Output the [X, Y] coordinate of the center of the cell containing the given text.  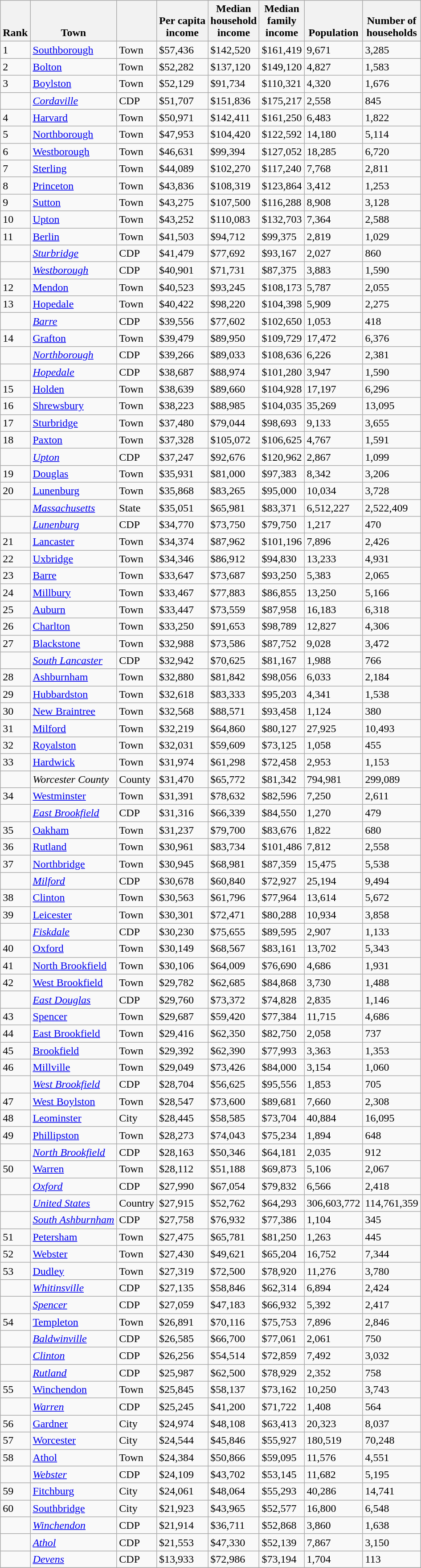
Bolton [74, 67]
8 [15, 185]
$87,359 [282, 864]
7,492 [333, 1356]
60 [15, 1508]
$32,942 [183, 660]
5,106 [333, 1169]
$82,750 [282, 1033]
$54,514 [233, 1356]
$45,846 [233, 1441]
Rank [15, 21]
1,591 [392, 440]
$40,422 [183, 304]
$27,758 [183, 1220]
$30,230 [183, 932]
1,583 [392, 67]
$34,346 [183, 559]
4 [15, 118]
180,519 [333, 1441]
$77,964 [282, 898]
16,183 [333, 610]
$72,927 [282, 881]
55 [15, 1390]
$43,275 [183, 202]
7,660 [333, 1101]
$32,618 [183, 694]
$26,585 [183, 1339]
11,715 [333, 1016]
3,472 [392, 643]
$137,120 [233, 67]
$52,129 [183, 84]
45 [15, 1050]
$71,731 [233, 270]
10,493 [392, 728]
$61,298 [233, 762]
Westminster [74, 796]
$89,660 [233, 389]
$72,986 [233, 1559]
2,308 [392, 1101]
$32,988 [183, 643]
5,343 [392, 949]
Medianhouseholdincome [233, 21]
737 [392, 1033]
564 [392, 1407]
$28,445 [183, 1118]
$29,687 [183, 1016]
$87,958 [282, 610]
$81,342 [282, 779]
13,095 [392, 406]
2,835 [333, 999]
3,858 [392, 915]
$47,183 [233, 1305]
3,032 [392, 1356]
455 [392, 745]
11,576 [333, 1457]
20,323 [333, 1424]
$49,621 [233, 1254]
$37,328 [183, 440]
County [137, 779]
$116,288 [282, 202]
$53,145 [282, 1474]
$36,711 [233, 1525]
10,034 [333, 491]
3 [15, 84]
1,676 [392, 84]
$68,981 [233, 864]
2,275 [392, 304]
$80,288 [282, 915]
14 [15, 338]
27,925 [333, 728]
$64,009 [233, 966]
$27,990 [183, 1186]
6 [15, 151]
$110,083 [233, 219]
$78,929 [282, 1373]
3,728 [392, 491]
West Boylston [74, 1101]
Hubbardston [74, 694]
$151,836 [233, 101]
2,846 [392, 1322]
2 [15, 67]
$31,316 [183, 813]
$80,127 [282, 728]
Auburn [74, 610]
$73,426 [233, 1068]
$73,704 [282, 1118]
$30,945 [183, 864]
$77,602 [233, 321]
$32,568 [183, 711]
$65,981 [233, 508]
3,206 [392, 474]
17 [15, 423]
3,947 [333, 372]
$31,391 [183, 796]
Hardwick [74, 762]
1,988 [333, 660]
11 [15, 237]
13 [15, 304]
$47,953 [183, 135]
345 [392, 1220]
$31,470 [183, 779]
7,812 [333, 847]
1,029 [392, 237]
$99,375 [282, 237]
1,133 [392, 932]
$83,333 [233, 694]
3,730 [333, 983]
Petersham [74, 1237]
15,475 [333, 864]
$27,475 [183, 1237]
24 [15, 593]
$73,687 [233, 576]
1,099 [392, 457]
$38,639 [183, 389]
$62,685 [233, 983]
$24,974 [183, 1424]
East Douglas [74, 999]
$47,330 [233, 1542]
$40,901 [183, 270]
36 [15, 847]
$77,384 [282, 1016]
$104,928 [282, 389]
$39,479 [183, 338]
Leominster [74, 1118]
5,672 [392, 898]
Baldwinville [74, 1339]
Millbury [74, 593]
17,197 [333, 389]
9,133 [333, 423]
28 [15, 677]
$64,293 [282, 1203]
$51,707 [183, 101]
40,286 [333, 1491]
$58,137 [233, 1390]
3,363 [333, 1050]
$101,486 [282, 847]
114,761,359 [392, 1203]
$30,563 [183, 898]
$41,503 [183, 237]
$73,125 [282, 745]
3,883 [333, 270]
6,512,227 [333, 508]
$33,447 [183, 610]
$41,479 [183, 254]
50 [15, 1169]
1,104 [333, 1220]
$25,987 [183, 1373]
39 [15, 915]
$32,880 [183, 677]
47 [15, 1101]
$74,828 [282, 999]
7,768 [333, 168]
$97,383 [282, 474]
35,269 [333, 406]
$28,547 [183, 1101]
$27,319 [183, 1271]
$43,252 [183, 219]
$83,371 [282, 508]
1,270 [333, 813]
16,752 [333, 1254]
16 [15, 406]
$93,167 [282, 254]
$75,655 [233, 932]
794,981 [333, 779]
26 [15, 626]
Boylston [74, 84]
13,702 [333, 949]
5,114 [392, 135]
37 [15, 864]
$107,500 [233, 202]
$75,234 [282, 1135]
57 [15, 1441]
$77,692 [233, 254]
Country [137, 1203]
1,853 [333, 1085]
$24,544 [183, 1441]
$40,523 [183, 287]
10 [15, 219]
758 [392, 1373]
$28,163 [183, 1152]
Charlton [74, 626]
Cordaville [74, 101]
705 [392, 1085]
43 [15, 1016]
49 [15, 1135]
$64,860 [233, 728]
$59,609 [233, 745]
3,743 [392, 1390]
Fiskdale [74, 932]
52 [15, 1254]
$26,891 [183, 1322]
14,741 [392, 1491]
$71,722 [282, 1407]
2,417 [392, 1305]
$29,416 [183, 1033]
$27,135 [183, 1288]
9,028 [333, 643]
7,867 [333, 1542]
$25,845 [183, 1390]
$77,386 [282, 1220]
3,412 [333, 185]
$35,931 [183, 474]
13,614 [333, 898]
Number ofhouseholds [392, 21]
3,780 [392, 1271]
$61,796 [233, 898]
2,027 [333, 254]
25 [15, 610]
Devens [74, 1559]
$52,139 [282, 1542]
2,426 [392, 542]
$89,033 [233, 355]
$142,411 [233, 118]
$52,868 [282, 1525]
$79,750 [282, 525]
Royalston [74, 745]
10,250 [333, 1390]
$73,194 [282, 1559]
11,276 [333, 1271]
$79,700 [233, 830]
Princeton [74, 185]
$73,750 [233, 525]
$34,374 [183, 542]
$72,859 [282, 1356]
1,124 [333, 711]
14,180 [333, 135]
20 [15, 491]
$95,000 [282, 491]
$70,625 [233, 660]
Douglas [74, 474]
8,037 [392, 1424]
$30,961 [183, 847]
$69,873 [282, 1169]
$78,632 [233, 796]
19 [15, 474]
Worcester [74, 1441]
$26,256 [183, 1356]
Sutton [74, 202]
766 [392, 660]
$25,245 [183, 1407]
$98,693 [282, 423]
Sterling [74, 168]
2,424 [392, 1288]
$104,398 [282, 304]
$73,559 [233, 610]
4,767 [333, 440]
6,566 [333, 1186]
18 [15, 440]
648 [392, 1135]
Per capitaincome [183, 21]
$91,734 [233, 84]
$75,753 [282, 1322]
$81,250 [282, 1237]
Blackstone [74, 643]
$76,932 [233, 1220]
11,682 [333, 1474]
16,095 [392, 1118]
$72,458 [282, 762]
$101,196 [282, 542]
$78,920 [282, 1271]
$68,567 [233, 949]
$55,293 [282, 1491]
70,248 [392, 1441]
299,089 [392, 779]
$109,729 [282, 338]
48 [15, 1118]
58 [15, 1457]
10,934 [333, 915]
Lancaster [74, 542]
$76,690 [282, 966]
5,909 [333, 304]
1,253 [392, 185]
479 [392, 813]
Holden [74, 389]
$104,035 [282, 406]
$35,051 [183, 508]
1,408 [333, 1407]
$73,600 [233, 1101]
845 [392, 101]
6,318 [392, 610]
$33,250 [183, 626]
$83,265 [233, 491]
$13,933 [183, 1559]
$89,595 [282, 932]
$50,346 [233, 1152]
7,344 [392, 1254]
$87,962 [233, 542]
$142,520 [233, 50]
3,150 [392, 1542]
$67,054 [233, 1186]
2,522,409 [392, 508]
$86,855 [282, 593]
$93,250 [282, 576]
5,538 [392, 864]
Brookfield [74, 1050]
2,819 [333, 237]
$102,270 [233, 168]
2,811 [392, 168]
$62,314 [282, 1288]
$77,061 [282, 1339]
$104,420 [233, 135]
Population [333, 21]
$52,577 [282, 1508]
Massachusetts [74, 508]
$79,832 [282, 1186]
470 [392, 525]
Phillipston [74, 1135]
1,060 [392, 1068]
Uxbridge [74, 559]
$27,059 [183, 1305]
$65,772 [233, 779]
31 [15, 728]
$83,734 [233, 847]
$72,500 [233, 1271]
$84,868 [282, 983]
53 [15, 1271]
46 [15, 1068]
$59,095 [282, 1457]
22 [15, 559]
South Lancaster [74, 660]
2,058 [333, 1033]
2,035 [333, 1152]
$43,702 [233, 1474]
$50,971 [183, 118]
$50,866 [233, 1457]
2,953 [333, 762]
30 [15, 711]
1,353 [392, 1050]
15 [15, 389]
750 [392, 1339]
$132,703 [282, 219]
$44,089 [183, 168]
$84,000 [282, 1068]
$79,044 [233, 423]
1,053 [333, 321]
2,588 [392, 219]
6,483 [333, 118]
56 [15, 1424]
$83,161 [282, 949]
$72,471 [233, 915]
1,704 [333, 1559]
21 [15, 542]
1,153 [392, 762]
12 [15, 287]
$127,052 [282, 151]
$30,301 [183, 915]
Harvard [74, 118]
$28,273 [183, 1135]
$91,653 [233, 626]
$98,789 [282, 626]
Shrewsbury [74, 406]
$27,915 [183, 1203]
South Ashburnham [74, 1220]
$43,836 [183, 185]
$65,781 [233, 1237]
$24,061 [183, 1491]
$21,553 [183, 1542]
1,146 [392, 999]
$28,112 [183, 1169]
4,827 [333, 67]
$161,250 [282, 118]
7,250 [333, 796]
$94,830 [282, 559]
$21,923 [183, 1508]
$24,109 [183, 1474]
$110,321 [282, 84]
5,166 [392, 593]
4,306 [392, 626]
$30,678 [183, 881]
$83,676 [282, 830]
$89,681 [282, 1101]
33 [15, 762]
40 [15, 949]
44 [15, 1033]
$48,064 [233, 1491]
Southbridge [74, 1508]
8,342 [333, 474]
2,184 [392, 677]
$98,056 [282, 677]
$38,223 [183, 406]
$39,556 [183, 321]
$29,049 [183, 1068]
2,867 [333, 457]
United States [74, 1203]
$98,220 [233, 304]
$102,650 [282, 321]
$64,181 [282, 1152]
$123,864 [282, 185]
$70,116 [233, 1322]
Grafton [74, 338]
680 [392, 830]
$94,712 [233, 237]
6,548 [392, 1508]
25,194 [333, 881]
$149,120 [282, 67]
2,352 [333, 1373]
$106,625 [282, 440]
$62,500 [233, 1373]
6,376 [392, 338]
$87,752 [282, 643]
4,551 [392, 1457]
12,827 [333, 626]
2,907 [333, 932]
$55,927 [282, 1441]
State [137, 508]
$58,846 [233, 1288]
$95,203 [282, 694]
$93,458 [282, 711]
$56,625 [233, 1085]
51 [15, 1237]
Berlin [74, 237]
Whitinsville [74, 1288]
Northbridge [74, 864]
29 [15, 694]
Millville [74, 1068]
6,894 [333, 1288]
$51,188 [233, 1169]
$29,392 [183, 1050]
New Braintree [74, 711]
$30,149 [183, 949]
$39,266 [183, 355]
Templeton [74, 1322]
9,494 [392, 881]
2,067 [392, 1169]
5,383 [333, 576]
42 [15, 983]
$37,480 [183, 423]
Ashburnham [74, 677]
35 [15, 830]
$21,914 [183, 1525]
Worcester County [74, 779]
Paxton [74, 440]
9 [15, 202]
$32,031 [183, 745]
4,931 [392, 559]
$84,550 [282, 813]
$73,162 [282, 1390]
2,381 [392, 355]
Oakham [74, 830]
$93,245 [233, 287]
2,061 [333, 1339]
Southborough [74, 50]
$52,762 [233, 1203]
$46,631 [183, 151]
$73,372 [233, 999]
1,217 [333, 525]
380 [392, 711]
$77,883 [233, 593]
912 [392, 1152]
27 [15, 643]
18,285 [333, 151]
113 [392, 1559]
7 [15, 168]
$86,912 [233, 559]
$62,350 [233, 1033]
306,603,772 [333, 1203]
7,364 [333, 219]
17,472 [333, 338]
$66,700 [233, 1339]
$66,339 [233, 813]
8,908 [333, 202]
Fitchburg [74, 1491]
$88,571 [233, 711]
$34,770 [183, 525]
9,671 [333, 50]
860 [392, 254]
$92,676 [233, 457]
32 [15, 745]
$81,842 [233, 677]
$28,704 [183, 1085]
$161,419 [282, 50]
59 [15, 1491]
$59,420 [233, 1016]
3,655 [392, 423]
$74,043 [233, 1135]
$31,237 [183, 830]
$52,282 [183, 67]
$24,384 [183, 1457]
$30,106 [183, 966]
$37,247 [183, 457]
$87,375 [282, 270]
$38,687 [183, 372]
1,894 [333, 1135]
1,263 [333, 1237]
3,285 [392, 50]
41 [15, 966]
6,296 [392, 389]
13,233 [333, 559]
Medianfamilyincome [282, 21]
4,320 [333, 84]
3,860 [333, 1525]
$29,782 [183, 983]
38 [15, 898]
$99,394 [233, 151]
$77,993 [282, 1050]
$101,280 [282, 372]
5,195 [392, 1474]
Mendon [74, 287]
$66,932 [282, 1305]
1 [15, 50]
$33,647 [183, 576]
23 [15, 576]
$81,167 [282, 660]
6,033 [333, 677]
1,058 [333, 745]
$31,974 [183, 762]
16,800 [333, 1508]
$33,467 [183, 593]
6,720 [392, 151]
$117,240 [282, 168]
$89,950 [233, 338]
$108,636 [282, 355]
$175,217 [282, 101]
40,884 [333, 1118]
$58,585 [233, 1118]
$48,108 [233, 1424]
$88,974 [233, 372]
$35,868 [183, 491]
$43,965 [233, 1508]
$27,430 [183, 1254]
2,055 [392, 287]
6,226 [333, 355]
$32,219 [183, 728]
$65,204 [282, 1254]
$81,000 [233, 474]
$108,319 [233, 185]
$88,985 [233, 406]
$120,962 [282, 457]
Gardner [74, 1424]
$122,592 [282, 135]
$95,556 [282, 1085]
$108,173 [282, 287]
1,931 [392, 966]
34 [15, 796]
Dudley [74, 1271]
$105,072 [233, 440]
3,154 [333, 1068]
2,611 [392, 796]
13,250 [333, 593]
$29,760 [183, 999]
4,341 [333, 694]
3,128 [392, 202]
2,418 [392, 1186]
$57,436 [183, 50]
418 [392, 321]
$82,596 [282, 796]
5,787 [333, 287]
2,065 [392, 576]
$62,390 [233, 1050]
1,538 [392, 694]
54 [15, 1322]
1,638 [392, 1525]
$60,840 [233, 881]
445 [392, 1237]
$63,413 [282, 1424]
5 [15, 135]
1,488 [392, 983]
$73,586 [233, 643]
5,392 [333, 1305]
Leicester [74, 915]
$41,200 [233, 1407]
